Extract the [x, y] coordinate from the center of the cell holding the provided text.  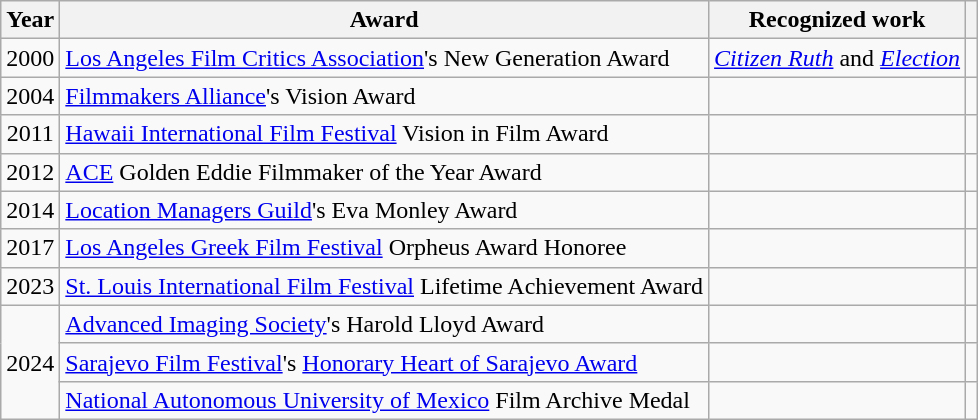
ACE Golden Eddie Filmmaker of the Year Award [384, 172]
Year [30, 20]
Advanced Imaging Society's Harold Lloyd Award [384, 324]
Recognized work [838, 20]
2000 [30, 58]
2014 [30, 210]
Sarajevo Film Festival's Honorary Heart of Sarajevo Award [384, 362]
Filmmakers Alliance's Vision Award [384, 96]
2017 [30, 248]
Award [384, 20]
2011 [30, 134]
Los Angeles Greek Film Festival Orpheus Award Honoree [384, 248]
St. Louis International Film Festival Lifetime Achievement Award [384, 286]
2004 [30, 96]
Location Managers Guild's Eva Monley Award [384, 210]
National Autonomous University of Mexico Film Archive Medal [384, 400]
2023 [30, 286]
Los Angeles Film Critics Association's New Generation Award [384, 58]
2012 [30, 172]
Hawaii International Film Festival Vision in Film Award [384, 134]
2024 [30, 362]
Citizen Ruth and Election [838, 58]
